Return the [X, Y] coordinate for the center point of the cell that contains the specified text.  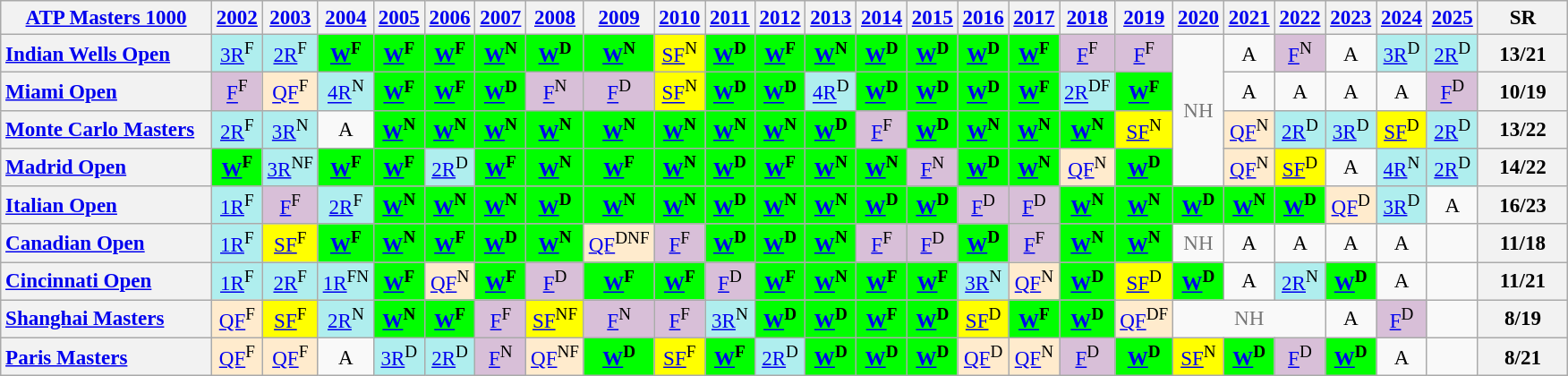
QFDF [1144, 319]
2007 [501, 18]
2016 [983, 18]
8/21 [1523, 357]
2RDF [1087, 91]
SFNF [555, 319]
2005 [399, 18]
2010 [680, 18]
ATP Masters 1000 [107, 18]
2012 [780, 18]
2017 [1035, 18]
Madrid Open [107, 167]
3RF [236, 54]
1RFN [345, 281]
3RNF [290, 167]
2015 [933, 18]
SR [1523, 18]
QFDNF [619, 244]
2025 [1452, 18]
2004 [345, 18]
11/21 [1523, 281]
Miami Open [107, 91]
4RD [831, 91]
2013 [831, 18]
Cincinnati Open [107, 281]
2022 [1300, 18]
Canadian Open [107, 244]
14/22 [1523, 167]
Indian Wells Open [107, 54]
2023 [1351, 18]
2003 [290, 18]
Monte Carlo Masters [107, 130]
2009 [619, 18]
11/18 [1523, 244]
Shanghai Masters [107, 319]
8/19 [1523, 319]
2021 [1249, 18]
Paris Masters [107, 357]
2011 [730, 18]
2006 [449, 18]
13/22 [1523, 130]
2014 [882, 18]
10/19 [1523, 91]
QFNF [555, 357]
2020 [1199, 18]
Italian Open [107, 205]
2008 [555, 18]
2002 [236, 18]
2024 [1402, 18]
13/21 [1523, 54]
16/23 [1523, 205]
2018 [1087, 18]
2019 [1144, 18]
